Capture the cell that displays the provided text and extract its [x, y] central coordinate. 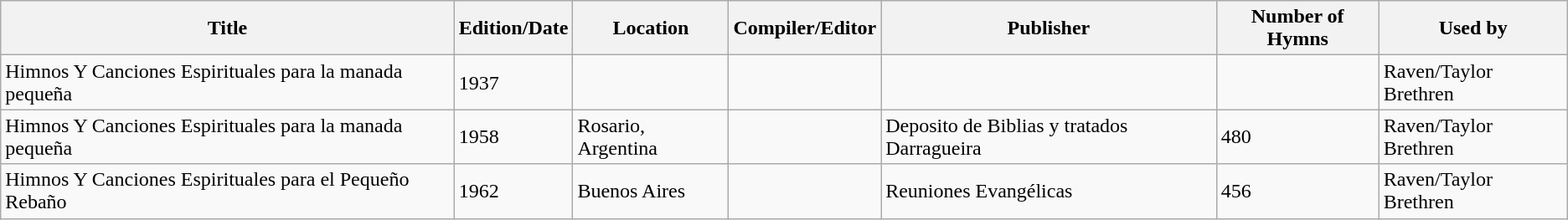
Himnos Y Canciones Espirituales para el Pequeño Rebaño [228, 191]
Edition/Date [513, 28]
Buenos Aires [651, 191]
480 [1297, 137]
Rosario, Argentina [651, 137]
1958 [513, 137]
Used by [1473, 28]
Reuniones Evangélicas [1049, 191]
Location [651, 28]
Publisher [1049, 28]
1937 [513, 82]
1962 [513, 191]
Number of Hymns [1297, 28]
Title [228, 28]
456 [1297, 191]
Compiler/Editor [805, 28]
Deposito de Biblias y tratados Darragueira [1049, 137]
